Pinpoint the cell where the given text exists, returning its [X, Y] midpoint coordinate. 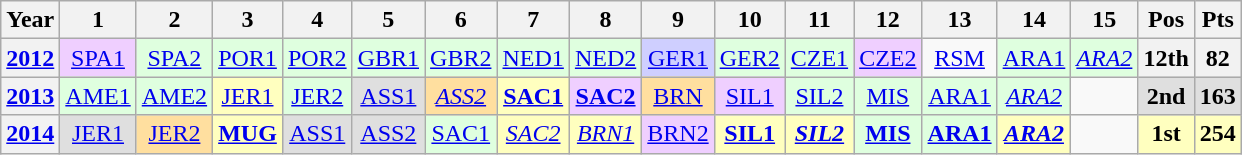
4 [317, 20]
11 [819, 20]
Pts [1218, 20]
GBR2 [461, 58]
5 [388, 20]
CZE1 [819, 58]
NED2 [605, 58]
SPA2 [174, 58]
2012 [30, 58]
SPA1 [98, 58]
POR2 [317, 58]
Year [30, 20]
9 [678, 20]
10 [750, 20]
Pos [1166, 20]
12th [1166, 58]
15 [1104, 20]
12 [888, 20]
6 [461, 20]
GER1 [678, 58]
254 [1218, 134]
GBR1 [388, 58]
2nd [1166, 96]
RSM [960, 58]
POR1 [248, 58]
AME1 [98, 96]
NED1 [533, 58]
82 [1218, 58]
AME2 [174, 96]
GER2 [750, 58]
3 [248, 20]
14 [1034, 20]
CZE2 [888, 58]
8 [605, 20]
1st [1166, 134]
2014 [30, 134]
MUG [248, 134]
7 [533, 20]
2013 [30, 96]
BRN2 [678, 134]
163 [1218, 96]
13 [960, 20]
BRN1 [605, 134]
2 [174, 20]
1 [98, 20]
BRN [678, 96]
